Search for the cell housing the specified text and yield its (x, y) center coordinate. 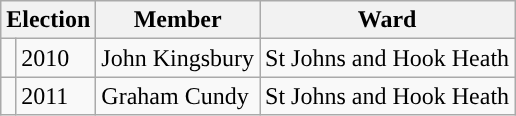
2010 (56, 58)
Graham Cundy (178, 96)
Member (178, 20)
John Kingsbury (178, 58)
Election (48, 20)
Ward (388, 20)
2011 (56, 96)
